Extract the [x, y] coordinate from the center of the cell holding the provided text.  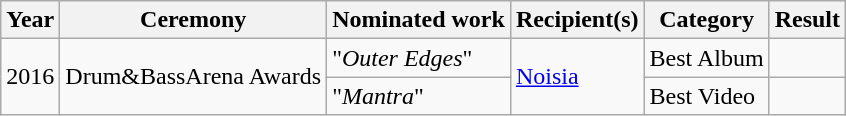
2016 [30, 77]
Best Album [706, 58]
"Outer Edges" [419, 58]
Year [30, 20]
Nominated work [419, 20]
Best Video [706, 96]
Ceremony [194, 20]
Recipient(s) [577, 20]
"Mantra" [419, 96]
Noisia [577, 77]
Result [807, 20]
Category [706, 20]
Drum&BassArena Awards [194, 77]
